For the text-containing cell, return its midpoint in (x, y) coordinate format. 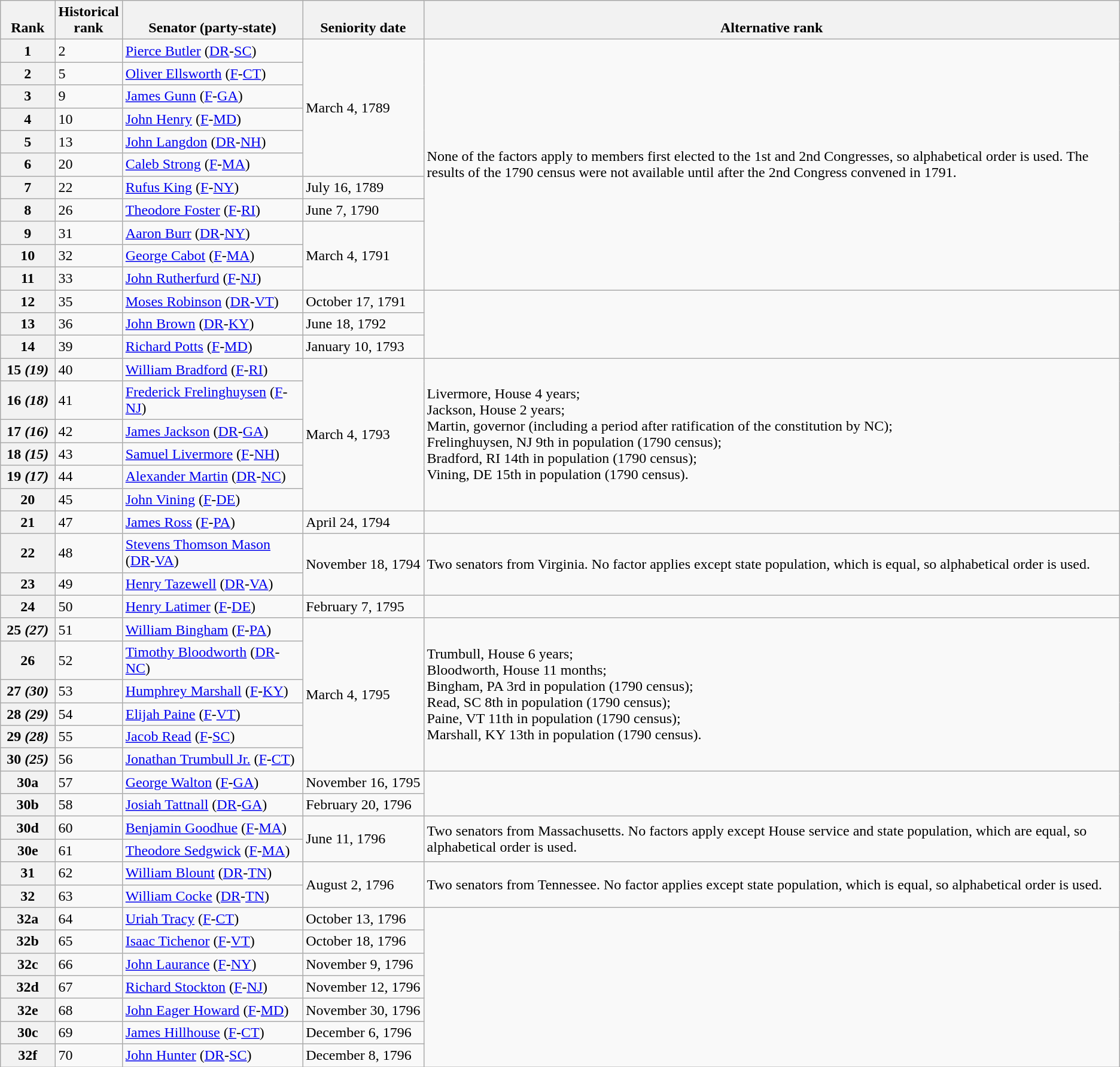
James Gunn (F-GA) (212, 96)
Uriah Tracy (F-CT) (212, 919)
Jacob Read (F-SC) (212, 737)
Two senators from Massachusetts. No factors apply except House service and state population, which are equal, so alphabetical order is used. (772, 839)
Caleb Strong (F-MA) (212, 164)
62 (89, 873)
4 (28, 119)
Seniority date (363, 20)
Pierce Butler (DR-SC) (212, 51)
Henry Latimer (F-DE) (212, 606)
Oliver Ellsworth (F-CT) (212, 74)
Jonathan Trumbull Jr. (F-CT) (212, 760)
1 (28, 51)
Senator (party-state) (212, 20)
John Langdon (DR-NH) (212, 142)
25 (27) (28, 629)
35 (89, 301)
36 (89, 324)
November 12, 1796 (363, 987)
28 (29) (28, 714)
Two senators from Virginia. No factor applies except state population, which is equal, so alphabetical order is used. (772, 565)
32a (28, 919)
Josiah Tattnall (DR-GA) (212, 805)
41 (89, 401)
Benjamin Goodhue (F-MA) (212, 828)
Humphrey Marshall (F-KY) (212, 691)
James Ross (F-PA) (212, 522)
17 (16) (28, 431)
February 20, 1796 (363, 805)
33 (89, 278)
43 (89, 454)
32c (28, 964)
32f (28, 1055)
December 8, 1796 (363, 1055)
John Eager Howard (F-MD) (212, 1010)
6 (28, 164)
July 16, 1789 (363, 187)
March 4, 1795 (363, 694)
November 16, 1795 (363, 782)
Samuel Livermore (F-NH) (212, 454)
55 (89, 737)
John Rutherfurd (F-NJ) (212, 278)
30c (28, 1032)
60 (89, 828)
October 13, 1796 (363, 919)
66 (89, 964)
53 (89, 691)
24 (28, 606)
Moses Robinson (DR-VT) (212, 301)
James Hillhouse (F-CT) (212, 1032)
49 (89, 584)
Frederick Frelinghuysen (F-NJ) (212, 401)
William Blount (DR-TN) (212, 873)
John Laurance (F-NY) (212, 964)
Alternative rank (772, 20)
November 9, 1796 (363, 964)
32d (28, 987)
March 4, 1793 (363, 434)
30d (28, 828)
11 (28, 278)
February 7, 1795 (363, 606)
16 (18) (28, 401)
William Bradford (F-RI) (212, 370)
Theodore Sedgwick (F-MA) (212, 850)
69 (89, 1032)
57 (89, 782)
56 (89, 760)
William Bingham (F-PA) (212, 629)
54 (89, 714)
27 (30) (28, 691)
November 18, 1794 (363, 565)
39 (89, 347)
40 (89, 370)
Aaron Burr (DR-NY) (212, 233)
42 (89, 431)
14 (28, 347)
Two senators from Tennessee. No factor applies except state population, which is equal, so alphabetical order is used. (772, 885)
John Brown (DR-KY) (212, 324)
December 6, 1796 (363, 1032)
64 (89, 919)
67 (89, 987)
Richard Potts (F-MD) (212, 347)
Elijah Paine (F-VT) (212, 714)
32e (28, 1010)
70 (89, 1055)
October 17, 1791 (363, 301)
Historicalrank (89, 20)
65 (89, 941)
Isaac Tichenor (F-VT) (212, 941)
44 (89, 477)
June 18, 1792 (363, 324)
January 10, 1793 (363, 347)
51 (89, 629)
30b (28, 805)
March 4, 1789 (363, 108)
October 18, 1796 (363, 941)
50 (89, 606)
8 (28, 210)
June 11, 1796 (363, 839)
7 (28, 187)
James Jackson (DR-GA) (212, 431)
47 (89, 522)
68 (89, 1010)
Timothy Bloodworth (DR-NC) (212, 660)
John Vining (F-DE) (212, 499)
19 (17) (28, 477)
45 (89, 499)
18 (15) (28, 454)
30a (28, 782)
29 (28) (28, 737)
John Hunter (DR-SC) (212, 1055)
June 7, 1790 (363, 210)
Henry Tazewell (DR-VA) (212, 584)
58 (89, 805)
32b (28, 941)
William Cocke (DR-TN) (212, 896)
Theodore Foster (F-RI) (212, 210)
John Henry (F-MD) (212, 119)
George Walton (F-GA) (212, 782)
Richard Stockton (F-NJ) (212, 987)
63 (89, 896)
November 30, 1796 (363, 1010)
3 (28, 96)
April 24, 1794 (363, 522)
15 (19) (28, 370)
23 (28, 584)
August 2, 1796 (363, 885)
61 (89, 850)
12 (28, 301)
Stevens Thomson Mason (DR-VA) (212, 553)
March 4, 1791 (363, 255)
Alexander Martin (DR-NC) (212, 477)
21 (28, 522)
Rank (28, 20)
30e (28, 850)
52 (89, 660)
30 (25) (28, 760)
Rufus King (F-NY) (212, 187)
George Cabot (F-MA) (212, 255)
48 (89, 553)
